Locate the cell with the specified text and output its [X, Y] center coordinate. 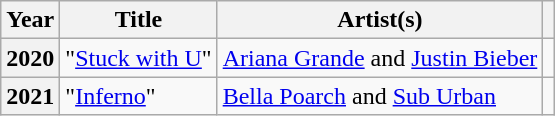
"Stuck with U" [138, 58]
Title [138, 20]
"Inferno" [138, 96]
Year [30, 20]
Ariana Grande and Justin Bieber [380, 58]
Bella Poarch and Sub Urban [380, 96]
2020 [30, 58]
Artist(s) [380, 20]
2021 [30, 96]
